Find where the given text appears and provide that cell's center as (x, y) coordinate. 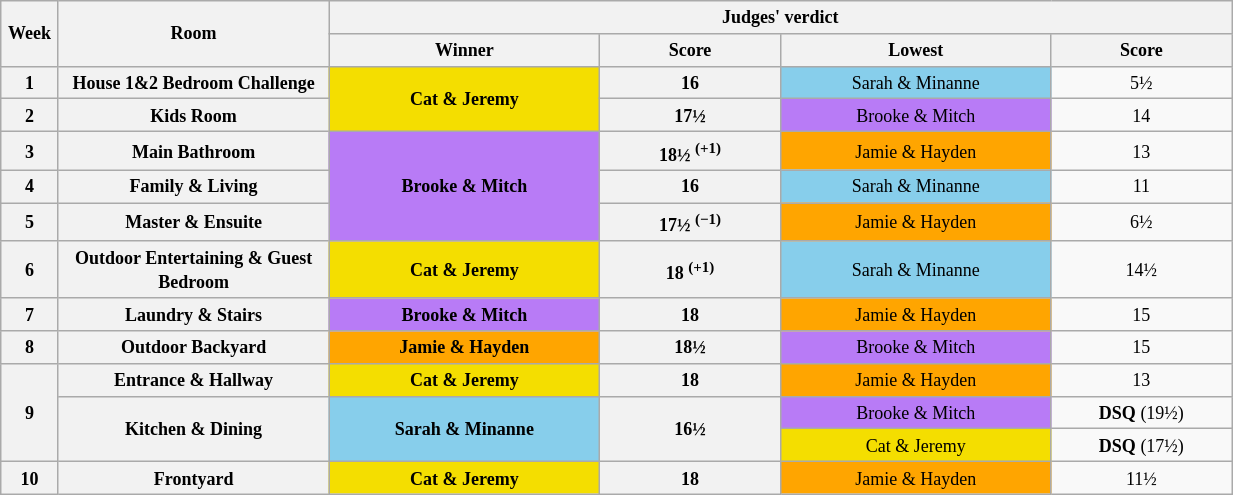
Laundry & Stairs (194, 314)
18½ (690, 348)
11 (1142, 186)
Kids Room (194, 116)
2 (30, 116)
17½ (690, 116)
18½ (+1) (690, 150)
9 (30, 412)
Master & Ensuite (194, 222)
Judges' verdict (780, 18)
18 (+1) (690, 270)
Frontyard (194, 478)
5 (30, 222)
DSQ (19½) (1142, 412)
3 (30, 150)
Main Bathroom (194, 150)
Outdoor Entertaining & Guest Bedroom (194, 270)
4 (30, 186)
Kitchen & Dining (194, 428)
10 (30, 478)
16½ (690, 428)
6½ (1142, 222)
1 (30, 82)
8 (30, 348)
Winner (464, 50)
Entrance & Hallway (194, 380)
6 (30, 270)
Lowest (916, 50)
17½ (−1) (690, 222)
5½ (1142, 82)
14 (1142, 116)
DSQ (17½) (1142, 446)
Room (194, 34)
7 (30, 314)
11½ (1142, 478)
Week (30, 34)
House 1&2 Bedroom Challenge (194, 82)
Family & Living (194, 186)
Outdoor Backyard (194, 348)
14½ (1142, 270)
